Detect which cell encompasses the target text, then output its [X, Y] center coordinate. 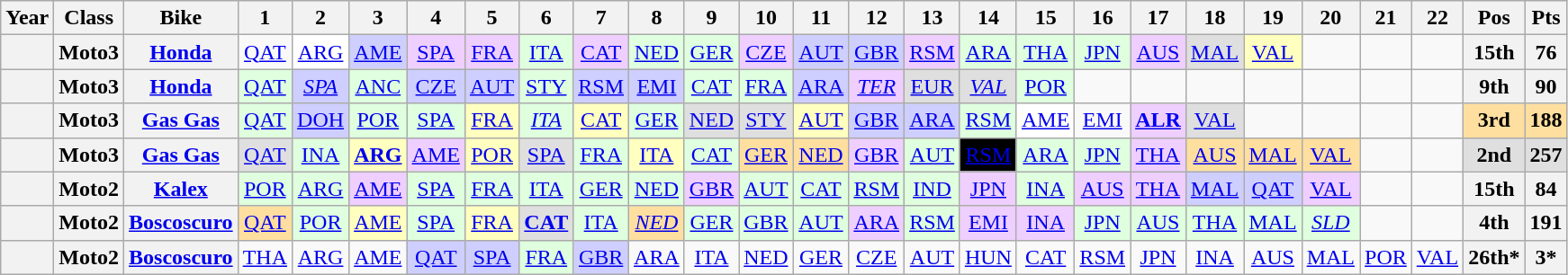
3 [378, 18]
12 [877, 18]
257 [1546, 155]
2nd [1494, 155]
20 [1330, 18]
13 [933, 18]
21 [1386, 18]
5 [491, 18]
11 [821, 18]
76 [1546, 52]
HUN [988, 257]
Class [89, 18]
IND [933, 189]
EUR [933, 86]
1 [265, 18]
Kalex [182, 189]
8 [657, 18]
26th* [1494, 257]
7 [601, 18]
14 [988, 18]
Year [27, 18]
2 [320, 18]
16 [1103, 18]
Pts [1546, 18]
6 [546, 18]
9 [711, 18]
15 [1045, 18]
3rd [1494, 120]
22 [1437, 18]
84 [1546, 189]
3* [1546, 257]
4 [436, 18]
17 [1158, 18]
90 [1546, 86]
TER [877, 86]
Pos [1494, 18]
18 [1214, 18]
9th [1494, 86]
ANC [378, 86]
10 [766, 18]
Bike [182, 18]
ALR [1158, 120]
DOH [320, 120]
191 [1546, 223]
4th [1494, 223]
188 [1546, 120]
19 [1273, 18]
SLD [1330, 223]
